Locate the cell with the specified text and output its [x, y] center coordinate. 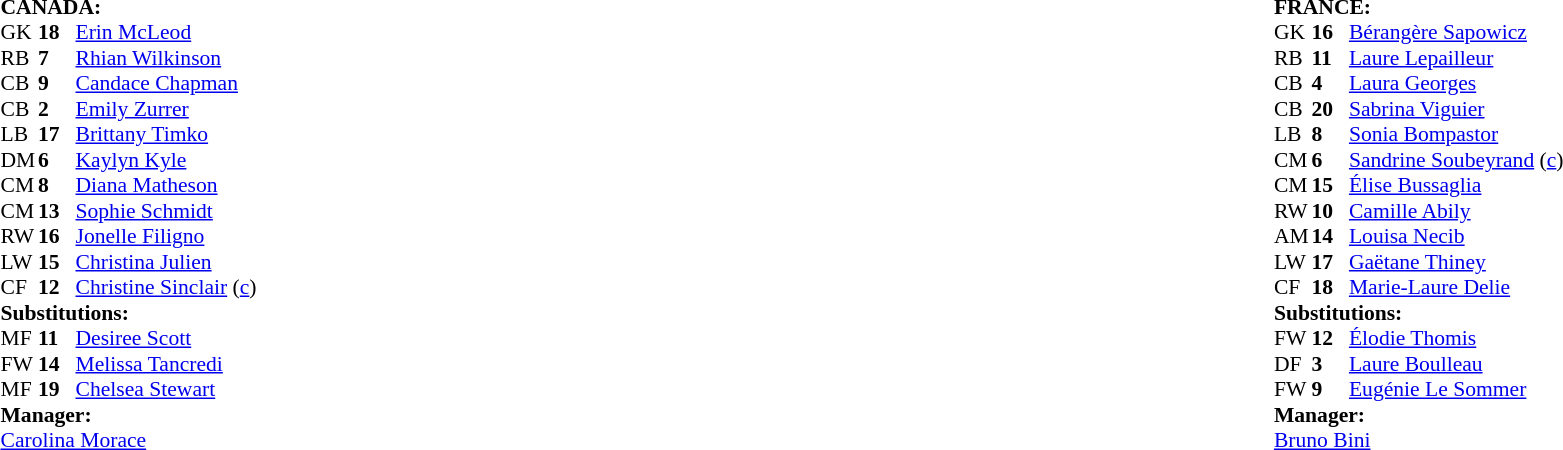
DF [1293, 364]
Melissa Tancredi [166, 364]
Kaylyn Kyle [166, 160]
2 [57, 109]
Substitutions: [128, 313]
4 [1330, 83]
Sophie Schmidt [166, 211]
DM [19, 160]
Candace Chapman [166, 83]
10 [1330, 211]
Christine Sinclair (c) [166, 287]
20 [1330, 109]
7 [57, 58]
Rhian Wilkinson [166, 58]
Christina Julien [166, 262]
3 [1330, 364]
AM [1293, 237]
Manager: [128, 415]
Chelsea Stewart [166, 389]
Desiree Scott [166, 339]
Erin McLeod [166, 33]
Diana Matheson [166, 185]
13 [57, 211]
Brittany Timko [166, 135]
19 [57, 389]
Emily Zurrer [166, 109]
Jonelle Filigno [166, 237]
